For the text-containing cell, return its midpoint in (X, Y) coordinate format. 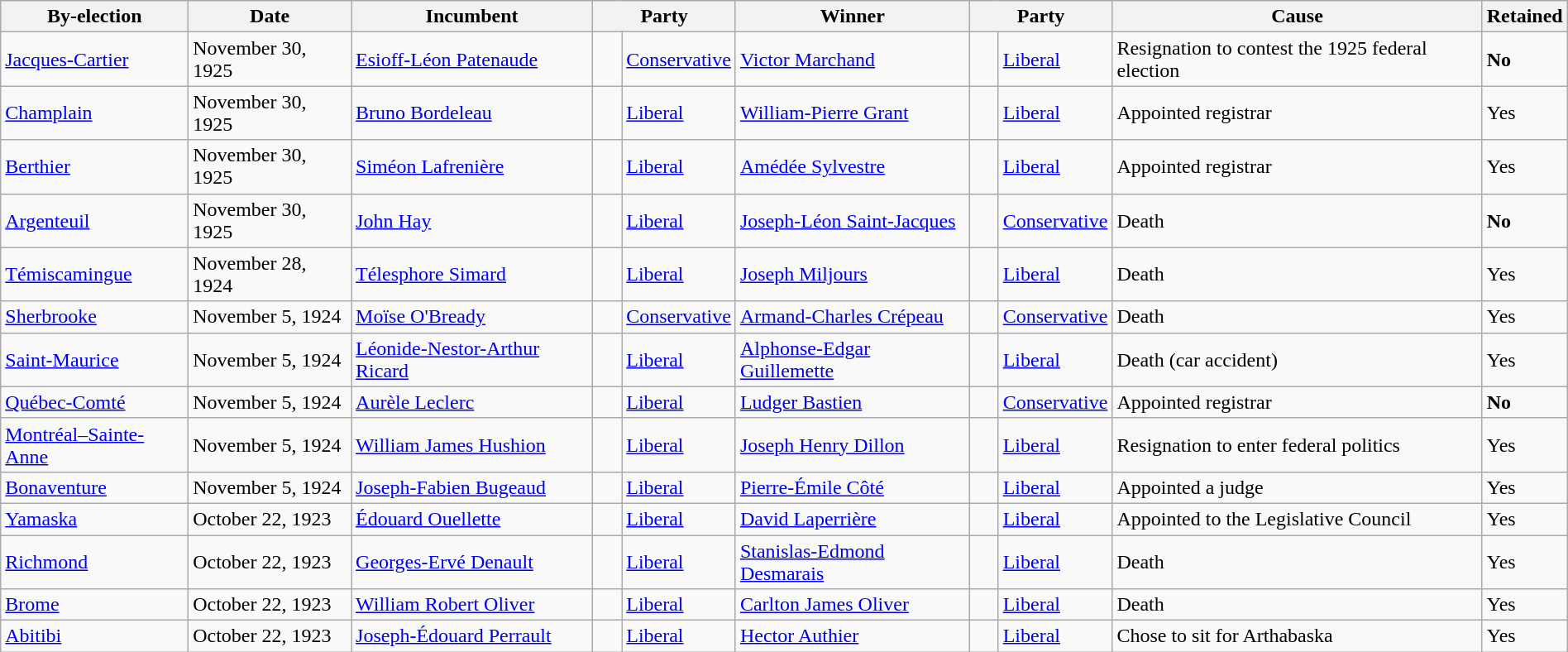
Resignation to contest the 1925 federal election (1297, 60)
Appointed a judge (1297, 487)
Bruno Bordeleau (472, 113)
William James Hushion (472, 445)
Aurèle Leclerc (472, 402)
Léonide-Nestor-Arthur Ricard (472, 359)
Retained (1525, 17)
Sherbrooke (94, 317)
Georges-Ervé Denault (472, 561)
Édouard Ouellette (472, 519)
David Laperrière (852, 519)
Télesphore Simard (472, 275)
Montréal–Sainte-Anne (94, 445)
Joseph-Édouard Perrault (472, 636)
By-election (94, 17)
William Robert Oliver (472, 605)
Death (car accident) (1297, 359)
Amédée Sylvestre (852, 167)
Chose to sit for Arthabaska (1297, 636)
William-Pierre Grant (852, 113)
Winner (852, 17)
Champlain (94, 113)
Joseph-Fabien Bugeaud (472, 487)
Joseph-Léon Saint-Jacques (852, 220)
Ludger Bastien (852, 402)
Stanislas-Edmond Desmarais (852, 561)
Siméon Lafrenière (472, 167)
Abitibi (94, 636)
Saint-Maurice (94, 359)
Jacques-Cartier (94, 60)
November 28, 1924 (270, 275)
Date (270, 17)
Témiscamingue (94, 275)
Alphonse-Edgar Guillemette (852, 359)
Québec-Comté (94, 402)
Brome (94, 605)
Moïse O'Bready (472, 317)
Joseph Henry Dillon (852, 445)
Joseph Miljours (852, 275)
Cause (1297, 17)
Yamaska (94, 519)
Hector Authier (852, 636)
Resignation to enter federal politics (1297, 445)
Armand-Charles Crépeau (852, 317)
Carlton James Oliver (852, 605)
Berthier (94, 167)
Esioff-Léon Patenaude (472, 60)
Argenteuil (94, 220)
Bonaventure (94, 487)
John Hay (472, 220)
Incumbent (472, 17)
Victor Marchand (852, 60)
Richmond (94, 561)
Appointed to the Legislative Council (1297, 519)
Pierre-Émile Côté (852, 487)
